Output the (X, Y) coordinate of the center of the cell containing the given text.  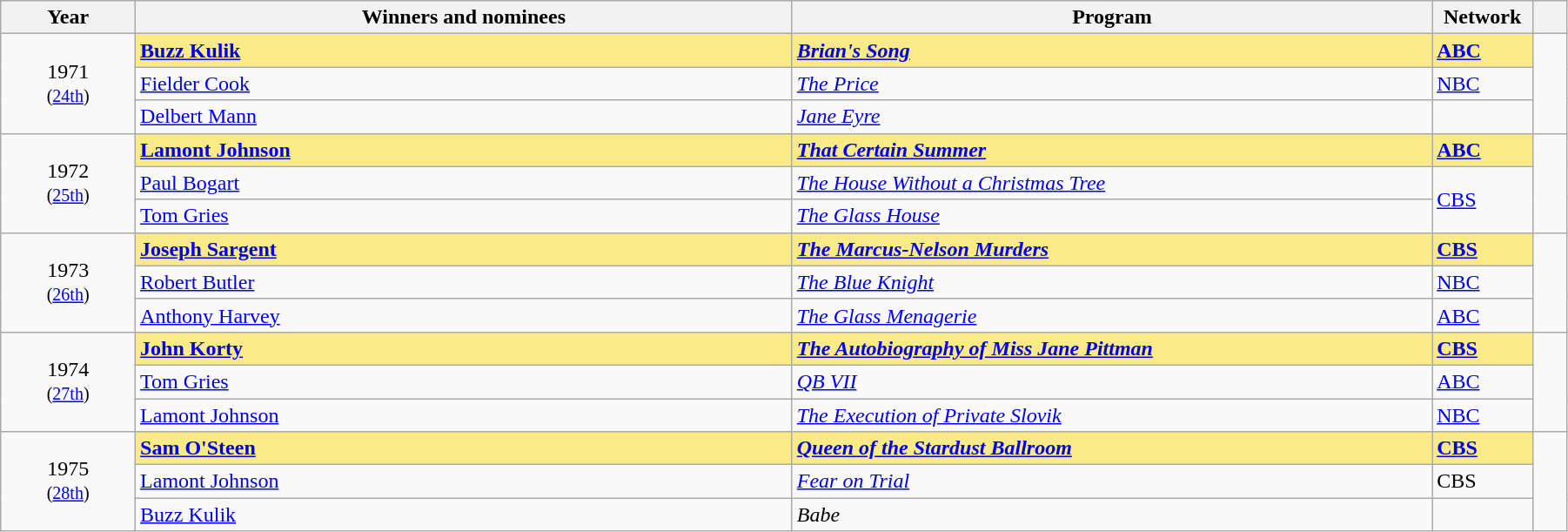
Queen of the Stardust Ballroom (1112, 448)
1971(24th) (68, 84)
Network (1483, 17)
Brian's Song (1112, 51)
Anthony Harvey (465, 315)
The Blue Knight (1112, 282)
Babe (1112, 515)
Sam O'Steen (465, 448)
The Glass Menagerie (1112, 315)
The Glass House (1112, 216)
Delbert Mann (465, 117)
Program (1112, 17)
1972(25th) (68, 183)
1975(28th) (68, 481)
The House Without a Christmas Tree (1112, 183)
The Price (1112, 84)
Fielder Cook (465, 84)
John Korty (465, 348)
Fear on Trial (1112, 481)
Winners and nominees (465, 17)
Joseph Sargent (465, 249)
Paul Bogart (465, 183)
The Autobiography of Miss Jane Pittman (1112, 348)
That Certain Summer (1112, 150)
Jane Eyre (1112, 117)
Year (68, 17)
1973(26th) (68, 282)
The Marcus-Nelson Murders (1112, 249)
1974(27th) (68, 381)
QB VII (1112, 381)
Robert Butler (465, 282)
The Execution of Private Slovik (1112, 415)
